Locate the cell with the specified text and output its [x, y] center coordinate. 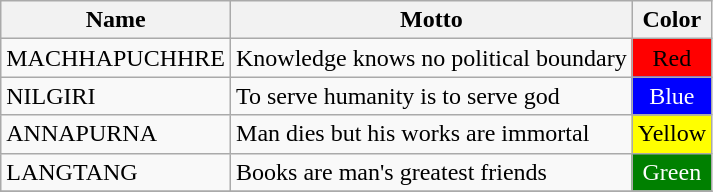
NILGIRI [116, 96]
Books are man's greatest friends [432, 172]
ANNAPURNA [116, 134]
Green [672, 172]
Yellow [672, 134]
MACHHAPUCHHRE [116, 58]
To serve humanity is to serve god [432, 96]
Name [116, 20]
LANGTANG [116, 172]
Knowledge knows no political boundary [432, 58]
Motto [432, 20]
Red [672, 58]
Color [672, 20]
Blue [672, 96]
Man dies but his works are immortal [432, 134]
